Scan for the cell matching the given text and deliver its (x, y) coordinate at center. 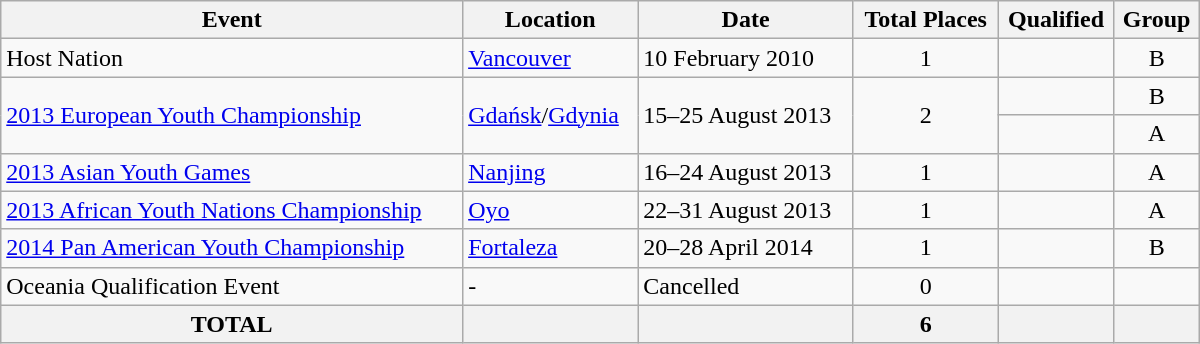
TOTAL (232, 324)
Group (1156, 20)
2013 African Youth Nations Championship (232, 210)
2 (926, 115)
Host Nation (232, 58)
2013 Asian Youth Games (232, 172)
16–24 August 2013 (746, 172)
Oyo (550, 210)
Total Places (926, 20)
22–31 August 2013 (746, 210)
Oceania Qualification Event (232, 286)
- (550, 286)
2013 European Youth Championship (232, 115)
10 February 2010 (746, 58)
Qualified (1056, 20)
Nanjing (550, 172)
Fortaleza (550, 248)
Event (232, 20)
0 (926, 286)
Date (746, 20)
Location (550, 20)
6 (926, 324)
Vancouver (550, 58)
Gdańsk/Gdynia (550, 115)
20–28 April 2014 (746, 248)
Cancelled (746, 286)
2014 Pan American Youth Championship (232, 248)
15–25 August 2013 (746, 115)
